Output the (x, y) coordinate of the center of the cell containing the given text.  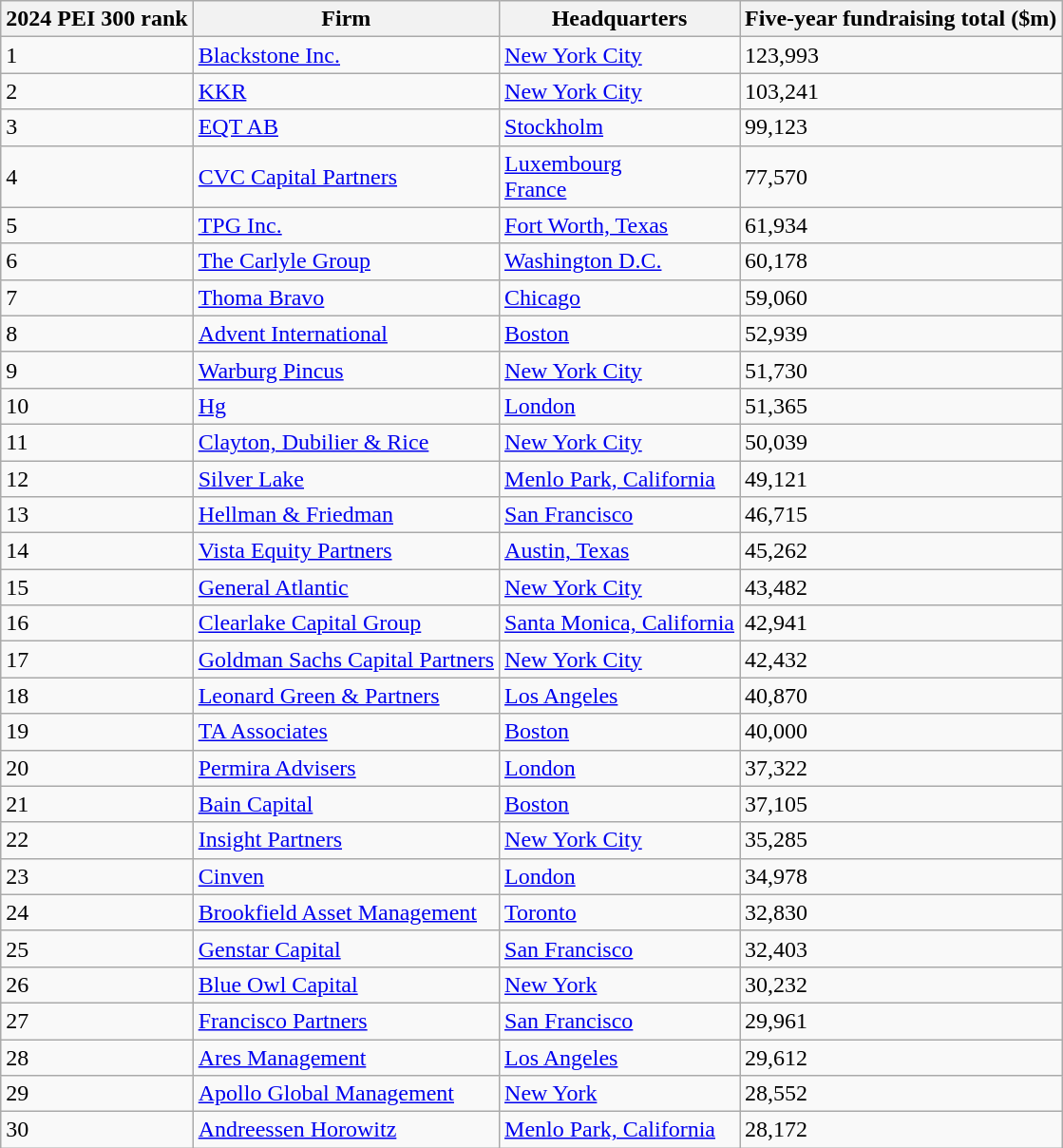
59,060 (901, 297)
6 (97, 261)
99,123 (901, 127)
Firm (346, 19)
2024 PEI 300 rank (97, 19)
Five-year fundraising total ($m) (901, 19)
37,105 (901, 804)
Cinven (346, 876)
52,939 (901, 334)
19 (97, 732)
General Atlantic (346, 587)
11 (97, 442)
24 (97, 912)
Chicago (619, 297)
Thoma Bravo (346, 297)
Headquarters (619, 19)
21 (97, 804)
3 (97, 127)
61,934 (901, 225)
Fort Worth, Texas (619, 225)
40,000 (901, 732)
42,941 (901, 623)
9 (97, 370)
Hellman & Friedman (346, 515)
TA Associates (346, 732)
28,552 (901, 1094)
17 (97, 660)
1 (97, 55)
32,403 (901, 948)
KKR (346, 91)
22 (97, 840)
Ares Management (346, 1058)
30 (97, 1130)
Goldman Sachs Capital Partners (346, 660)
The Carlyle Group (346, 261)
EQT AB (346, 127)
15 (97, 587)
43,482 (901, 587)
14 (97, 551)
Permira Advisers (346, 768)
Clearlake Capital Group (346, 623)
35,285 (901, 840)
46,715 (901, 515)
Blue Owl Capital (346, 985)
12 (97, 478)
20 (97, 768)
Insight Partners (346, 840)
27 (97, 1021)
Clayton, Dubilier & Rice (346, 442)
40,870 (901, 696)
60,178 (901, 261)
77,570 (901, 177)
Silver Lake (346, 478)
29,612 (901, 1058)
Hg (346, 406)
49,121 (901, 478)
5 (97, 225)
4 (97, 177)
Francisco Partners (346, 1021)
7 (97, 297)
28 (97, 1058)
2 (97, 91)
Bain Capital (346, 804)
TPG Inc. (346, 225)
Genstar Capital (346, 948)
28,172 (901, 1130)
42,432 (901, 660)
16 (97, 623)
34,978 (901, 876)
Washington D.C. (619, 261)
18 (97, 696)
Santa Monica, California (619, 623)
Vista Equity Partners (346, 551)
Toronto (619, 912)
23 (97, 876)
51,365 (901, 406)
30,232 (901, 985)
50,039 (901, 442)
29,961 (901, 1021)
37,322 (901, 768)
Andreessen Horowitz (346, 1130)
Blackstone Inc. (346, 55)
45,262 (901, 551)
51,730 (901, 370)
Warburg Pincus (346, 370)
32,830 (901, 912)
Brookfield Asset Management (346, 912)
Leonard Green & Partners (346, 696)
Austin, Texas (619, 551)
Luxembourg France (619, 177)
Apollo Global Management (346, 1094)
8 (97, 334)
123,993 (901, 55)
13 (97, 515)
26 (97, 985)
25 (97, 948)
Advent International (346, 334)
10 (97, 406)
CVC Capital Partners (346, 177)
Stockholm (619, 127)
103,241 (901, 91)
29 (97, 1094)
